Return (x, y) of the center of cell containing provided text 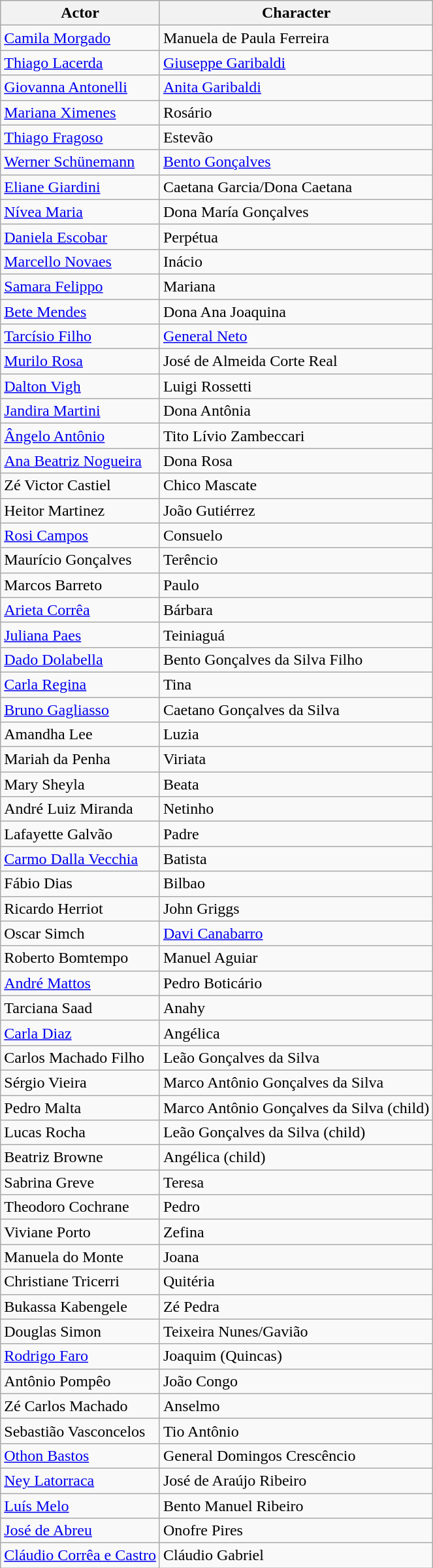
Heitor Martinez (80, 510)
João Gutiérrez (296, 510)
Carla Regina (80, 684)
Mariana Ximenes (80, 112)
Mary Sheyla (80, 784)
Rosi Campos (80, 535)
Angélica (296, 1033)
Ana Beatriz Nogueira (80, 461)
Tina (296, 684)
Bento Gonçalves (296, 162)
Anselmo (296, 1406)
Padre (296, 834)
Chico Mascate (296, 486)
Luís Melo (80, 1505)
Roberto Bomtempo (80, 958)
Eliane Giardini (80, 187)
Manuela do Monte (80, 1257)
José de Almeida Corte Real (296, 361)
Davi Canabarro (296, 933)
Actor (80, 13)
André Mattos (80, 983)
Zé Pedra (296, 1307)
Sérgio Vieira (80, 1082)
Bento Gonçalves da Silva Filho (296, 659)
Anahy (296, 1008)
Oscar Simch (80, 933)
Leão Gonçalves da Silva (296, 1058)
Dona Rosa (296, 461)
Bárbara (296, 610)
Quitéria (296, 1282)
Beata (296, 784)
Marco Antônio Gonçalves da Silva (296, 1082)
Juliana Paes (80, 635)
Marco Antônio Gonçalves da Silva (child) (296, 1108)
Douglas Simon (80, 1331)
Camila Morgado (80, 38)
Paulo (296, 585)
Sabrina Greve (80, 1182)
Bruno Gagliasso (80, 709)
Leão Gonçalves da Silva (child) (296, 1133)
Daniela Escobar (80, 237)
Arieta Corrêa (80, 610)
Ângelo Antônio (80, 436)
Perpétua (296, 237)
Mariah da Penha (80, 759)
Zé Carlos Machado (80, 1406)
Lafayette Galvão (80, 834)
Marcos Barreto (80, 585)
Carmo Dalla Vecchia (80, 859)
Thiago Lacerda (80, 63)
Pedro (296, 1207)
Onofre Pires (296, 1531)
Inácio (296, 261)
Cláudio Corrêa e Castro (80, 1556)
Othon Bastos (80, 1456)
Mariana (296, 286)
Viriata (296, 759)
Manuel Aguiar (296, 958)
Tito Lívio Zambeccari (296, 436)
Giovanna Antonelli (80, 88)
Estevão (296, 137)
Bilbao (296, 884)
Consuelo (296, 535)
João Congo (296, 1381)
Christiane Tricerri (80, 1282)
Jandira Martini (80, 411)
Luigi Rossetti (296, 386)
Netinho (296, 809)
Viviane Porto (80, 1232)
Nívea Maria (80, 212)
Caetano Gonçalves da Silva (296, 709)
Joaquim (Quincas) (296, 1356)
Pedro Malta (80, 1108)
Dalton Vigh (80, 386)
Teiniaguá (296, 635)
Terêncio (296, 560)
Tio Antônio (296, 1431)
Rosário (296, 112)
Marcello Novaes (80, 261)
Giuseppe Garibaldi (296, 63)
Tarciana Saad (80, 1008)
Antônio Pompêo (80, 1381)
Batista (296, 859)
Beatriz Browne (80, 1158)
Ney Latorraca (80, 1480)
Anita Garibaldi (296, 88)
Carla Diaz (80, 1033)
Carlos Machado Filho (80, 1058)
Fábio Dias (80, 884)
Zefina (296, 1232)
Dona Ana Joaquina (296, 312)
Cláudio Gabriel (296, 1556)
John Griggs (296, 909)
Bete Mendes (80, 312)
André Luiz Miranda (80, 809)
Thiago Fragoso (80, 137)
Manuela de Paula Ferreira (296, 38)
Ricardo Herriot (80, 909)
Samara Felippo (80, 286)
Bento Manuel Ribeiro (296, 1505)
Dado Dolabella (80, 659)
Lucas Rocha (80, 1133)
Teresa (296, 1182)
Bukassa Kabengele (80, 1307)
Teixeira Nunes/Gavião (296, 1331)
Tarcísio Filho (80, 337)
Rodrigo Faro (80, 1356)
Character (296, 13)
Murilo Rosa (80, 361)
Dona María Gonçalves (296, 212)
Dona Antônia (296, 411)
Maurício Gonçalves (80, 560)
José de Araújo Ribeiro (296, 1480)
Joana (296, 1257)
Werner Schünemann (80, 162)
Caetana Garcia/Dona Caetana (296, 187)
Angélica (child) (296, 1158)
Sebastião Vasconcelos (80, 1431)
Theodoro Cochrane (80, 1207)
Zé Victor Castiel (80, 486)
General Domingos Crescêncio (296, 1456)
Pedro Boticário (296, 983)
Luzia (296, 735)
José de Abreu (80, 1531)
Amandha Lee (80, 735)
General Neto (296, 337)
